Output the [x, y] coordinate of the center of the cell containing the given text.  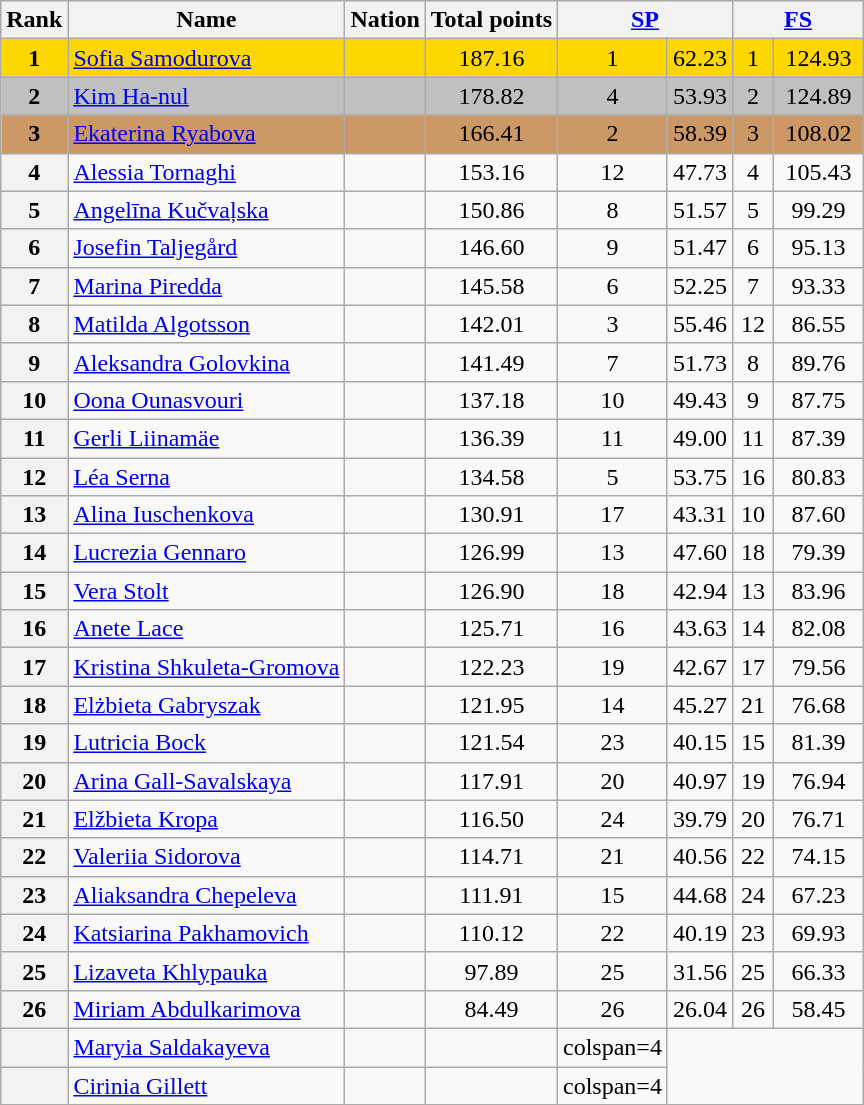
40.19 [700, 933]
Sofia Samodurova [206, 58]
Oona Ounasvouri [206, 400]
40.56 [700, 857]
Elżbieta Gabryszak [206, 705]
Miriam Abdulkarimova [206, 1009]
187.16 [491, 58]
Lutricia Bock [206, 743]
99.29 [818, 210]
45.27 [700, 705]
125.71 [491, 629]
40.97 [700, 781]
87.75 [818, 400]
67.23 [818, 895]
93.33 [818, 286]
111.91 [491, 895]
51.73 [700, 362]
Anete Lace [206, 629]
40.15 [700, 743]
137.18 [491, 400]
87.60 [818, 515]
44.68 [700, 895]
82.08 [818, 629]
Vera Stolt [206, 591]
Gerli Liinamäe [206, 438]
142.01 [491, 324]
Maryia Saldakayeva [206, 1047]
Nation [385, 20]
39.79 [700, 819]
105.43 [818, 172]
108.02 [818, 134]
141.49 [491, 362]
Kim Ha-nul [206, 96]
117.91 [491, 781]
FS [798, 20]
53.75 [700, 477]
83.96 [818, 591]
51.47 [700, 248]
58.39 [700, 134]
SP [646, 20]
52.25 [700, 286]
Aliaksandra Chepeleva [206, 895]
Cirinia Gillett [206, 1085]
153.16 [491, 172]
42.94 [700, 591]
116.50 [491, 819]
66.33 [818, 971]
Angelīna Kučvaļska [206, 210]
Léa Serna [206, 477]
49.43 [700, 400]
150.86 [491, 210]
134.58 [491, 477]
Name [206, 20]
47.60 [700, 553]
31.56 [700, 971]
Alessia Tornaghi [206, 172]
51.57 [700, 210]
76.94 [818, 781]
86.55 [818, 324]
Elžbieta Kropa [206, 819]
89.76 [818, 362]
76.68 [818, 705]
97.89 [491, 971]
121.95 [491, 705]
49.00 [700, 438]
Arina Gall-Savalskaya [206, 781]
62.23 [700, 58]
81.39 [818, 743]
53.93 [700, 96]
Katsiarina Pakhamovich [206, 933]
124.93 [818, 58]
42.67 [700, 667]
87.39 [818, 438]
84.49 [491, 1009]
Alina Iuschenkova [206, 515]
74.15 [818, 857]
136.39 [491, 438]
Marina Piredda [206, 286]
26.04 [700, 1009]
Ekaterina Ryabova [206, 134]
110.12 [491, 933]
Josefin Taljegård [206, 248]
95.13 [818, 248]
55.46 [700, 324]
145.58 [491, 286]
Rank [34, 20]
166.41 [491, 134]
Lizaveta Khlypauka [206, 971]
69.93 [818, 933]
146.60 [491, 248]
79.39 [818, 553]
Kristina Shkuleta-Gromova [206, 667]
80.83 [818, 477]
121.54 [491, 743]
130.91 [491, 515]
178.82 [491, 96]
43.31 [700, 515]
76.71 [818, 819]
Total points [491, 20]
Aleksandra Golovkina [206, 362]
122.23 [491, 667]
126.90 [491, 591]
114.71 [491, 857]
43.63 [700, 629]
Matilda Algotsson [206, 324]
58.45 [818, 1009]
79.56 [818, 667]
126.99 [491, 553]
Lucrezia Gennaro [206, 553]
Valeriia Sidorova [206, 857]
124.89 [818, 96]
47.73 [700, 172]
